Locate the cell with the specified text and output its [x, y] center coordinate. 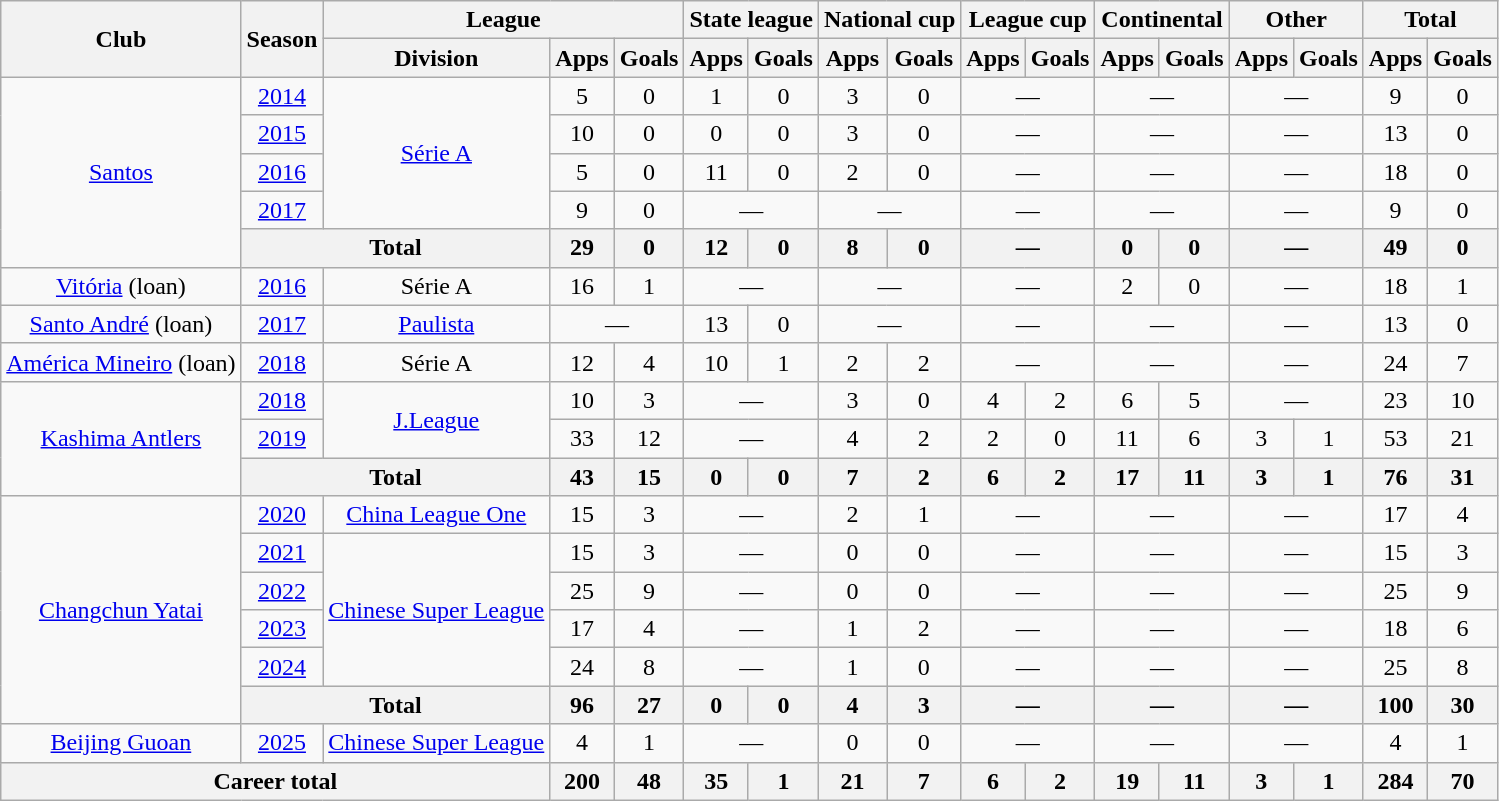
Club [121, 39]
State league [751, 20]
Vitória (loan) [121, 286]
América Mineiro (loan) [121, 362]
27 [649, 705]
2020 [282, 515]
29 [582, 248]
33 [582, 438]
23 [1395, 400]
Santo André (loan) [121, 324]
Changchun Yatai [121, 610]
National cup [889, 20]
League cup [1028, 20]
Kashima Antlers [121, 438]
2015 [282, 134]
Career total [276, 781]
2024 [282, 667]
48 [649, 781]
76 [1395, 477]
Division [436, 58]
Continental [1162, 20]
Beijing Guoan [121, 743]
2014 [282, 96]
100 [1395, 705]
2025 [282, 743]
Season [282, 39]
2023 [282, 629]
Paulista [436, 324]
200 [582, 781]
2021 [282, 553]
96 [582, 705]
284 [1395, 781]
Other [1296, 20]
J.League [436, 419]
53 [1395, 438]
31 [1463, 477]
League [504, 20]
2019 [282, 438]
China League One [436, 515]
Santos [121, 172]
43 [582, 477]
70 [1463, 781]
35 [716, 781]
2022 [282, 591]
19 [1127, 781]
49 [1395, 248]
16 [582, 286]
30 [1463, 705]
